From the cell containing the given text, extract its center point as [X, Y] coordinate. 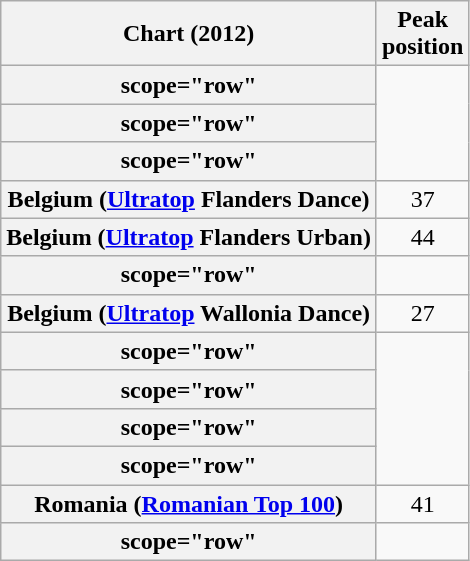
Chart (2012) [189, 34]
27 [422, 313]
Belgium (Ultratop Flanders Dance) [189, 199]
41 [422, 503]
Belgium (Ultratop Flanders Urban) [189, 237]
Romania (Romanian Top 100) [189, 503]
Belgium (Ultratop Wallonia Dance) [189, 313]
37 [422, 199]
Peakposition [422, 34]
44 [422, 237]
